Capture the cell that displays the provided text and extract its (x, y) central coordinate. 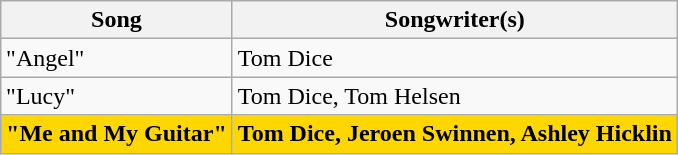
Songwriter(s) (454, 20)
"Lucy" (117, 96)
"Angel" (117, 58)
Song (117, 20)
"Me and My Guitar" (117, 134)
Tom Dice, Jeroen Swinnen, Ashley Hicklin (454, 134)
Tom Dice, Tom Helsen (454, 96)
Tom Dice (454, 58)
